Find where the given text appears and provide that cell's center as [x, y] coordinate. 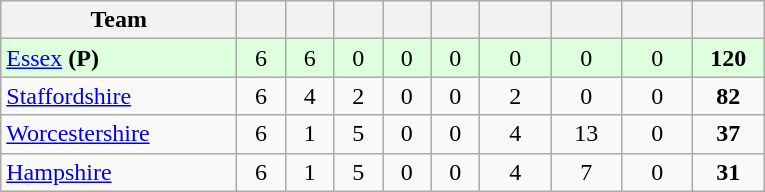
13 [586, 134]
120 [728, 58]
Team [119, 20]
Essex (P) [119, 58]
82 [728, 96]
7 [586, 172]
Worcestershire [119, 134]
31 [728, 172]
37 [728, 134]
Hampshire [119, 172]
Staffordshire [119, 96]
